Determine the [X, Y] coordinate at the center of the cell enclosing the given text.  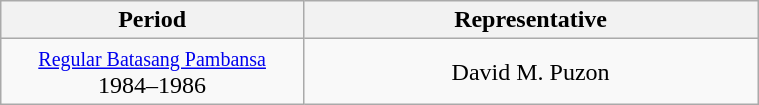
Regular Batasang Pambansa1984–1986 [152, 72]
Period [152, 20]
Representative [530, 20]
David M. Puzon [530, 72]
